Identify which cell holds the provided text, then report its [X, Y] central coordinate. 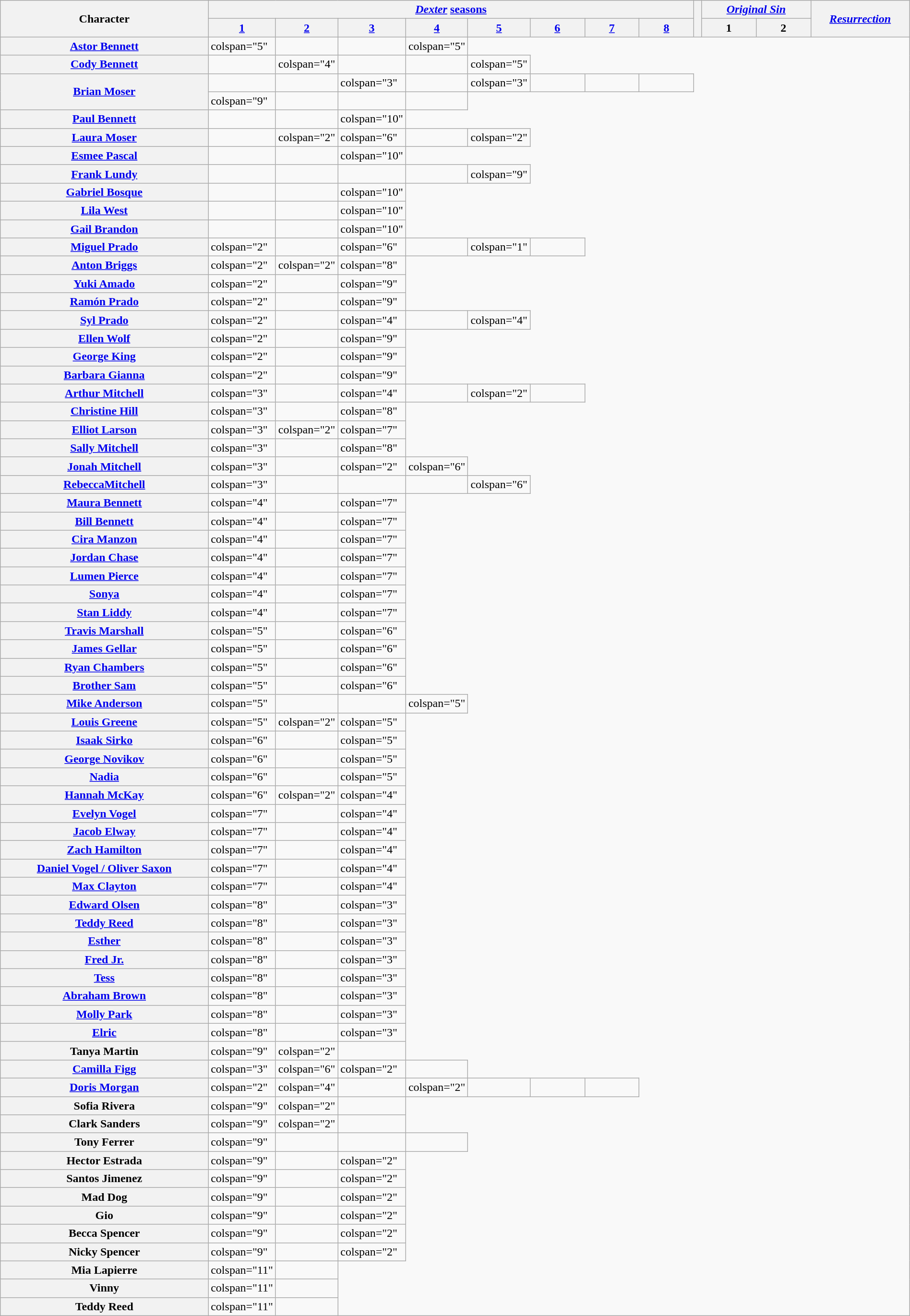
colspan="1" [499, 247]
Sonya [105, 594]
Doris Morgan [105, 1087]
Elric [105, 1032]
RebeccaMitchell [105, 484]
Sally Mitchell [105, 448]
Max Clayton [105, 886]
Gabriel Bosque [105, 192]
James Gellar [105, 649]
Fred Jr. [105, 959]
Isaak Sirko [105, 740]
Brian Moser [105, 92]
Character [105, 19]
Vinny [105, 1288]
Yuki Amado [105, 284]
Maura Bennett [105, 502]
Barbara Gianna [105, 375]
Resurrection [860, 19]
Arthur Mitchell [105, 393]
Hector Estrada [105, 1160]
Edward Olsen [105, 905]
Jacob Elway [105, 832]
Nadia [105, 777]
6 [557, 28]
Anton Briggs [105, 265]
Paul Bennett [105, 119]
Esther [105, 941]
Molly Park [105, 1014]
Miguel Prado [105, 247]
Ryan Chambers [105, 667]
Mike Anderson [105, 704]
Clark Sanders [105, 1124]
Frank Lundy [105, 174]
Stan Liddy [105, 612]
5 [499, 28]
7 [612, 28]
Astor Bennett [105, 46]
Ramón Prado [105, 302]
4 [437, 28]
Cira Manzon [105, 539]
Lila West [105, 210]
Gio [105, 1215]
Jonah Mitchell [105, 466]
Tanya Martin [105, 1051]
Louis Greene [105, 722]
Ellen Wolf [105, 338]
Esmee Pascal [105, 156]
Christine Hill [105, 411]
Brother Sam [105, 685]
Dexter seasons [451, 10]
Abraham Brown [105, 996]
Becca Spencer [105, 1233]
Lumen Pierce [105, 576]
3 [372, 28]
Syl Prado [105, 320]
Original Sin [756, 10]
Travis Marshall [105, 631]
Mia Lapierre [105, 1270]
George Novikov [105, 758]
Laura Moser [105, 137]
Evelyn Vogel [105, 814]
Cody Bennett [105, 64]
Bill Bennett [105, 521]
Tess [105, 978]
Camilla Figg [105, 1069]
Santos Jimenez [105, 1179]
Gail Brandon [105, 229]
Mad Dog [105, 1197]
Daniel Vogel / Oliver Saxon [105, 868]
Jordan Chase [105, 558]
Nicky Spencer [105, 1252]
Zach Hamilton [105, 850]
8 [667, 28]
George King [105, 357]
Sofia Rivera [105, 1105]
Tony Ferrer [105, 1142]
Elliot Larson [105, 430]
Hannah McKay [105, 795]
